Return (x, y) of the center of cell containing provided text 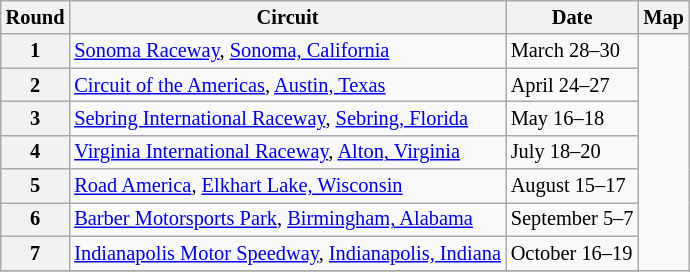
Sonoma Raceway, Sonoma, California (287, 51)
Circuit of the Americas, Austin, Texas (287, 85)
August 15–17 (572, 186)
September 5–7 (572, 219)
Circuit (287, 17)
April 24–27 (572, 85)
4 (36, 152)
Date (572, 17)
3 (36, 118)
5 (36, 186)
Road America, Elkhart Lake, Wisconsin (287, 186)
May 16–18 (572, 118)
Round (36, 17)
Barber Motorsports Park, Birmingham, Alabama (287, 219)
7 (36, 253)
6 (36, 219)
Map (663, 17)
March 28–30 (572, 51)
Indianapolis Motor Speedway, Indianapolis, Indiana (287, 253)
Sebring International Raceway, Sebring, Florida (287, 118)
Virginia International Raceway, Alton, Virginia (287, 152)
1 (36, 51)
July 18–20 (572, 152)
October 16–19 (572, 253)
2 (36, 85)
